Output the [X, Y] coordinate of the center of the cell containing the given text.  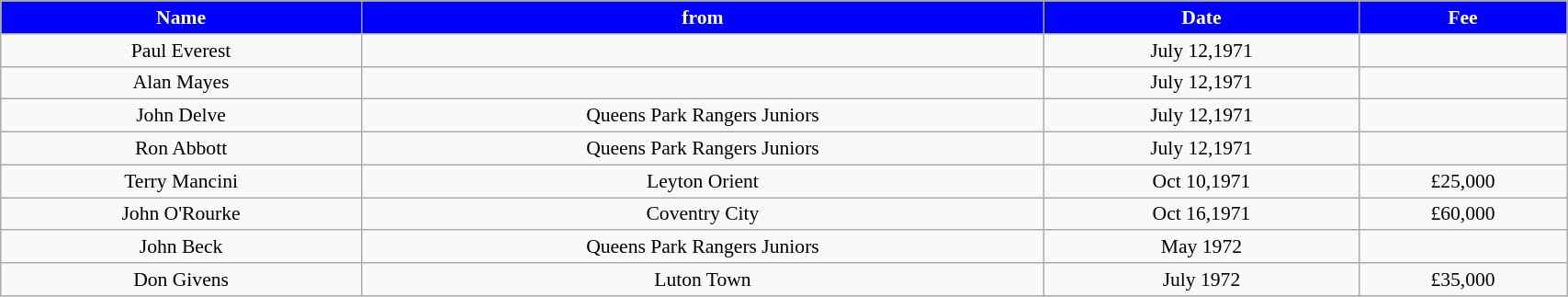
from [702, 17]
Alan Mayes [182, 83]
Leyton Orient [702, 181]
£60,000 [1462, 214]
Date [1201, 17]
Fee [1462, 17]
Luton Town [702, 280]
May 1972 [1201, 247]
Name [182, 17]
£35,000 [1462, 280]
Don Givens [182, 280]
John Delve [182, 116]
Oct 10,1971 [1201, 181]
Oct 16,1971 [1201, 214]
Terry Mancini [182, 181]
Ron Abbott [182, 149]
Paul Everest [182, 51]
John Beck [182, 247]
£25,000 [1462, 181]
July 1972 [1201, 280]
John O'Rourke [182, 214]
Coventry City [702, 214]
